Find where the given text appears and provide that cell's center as [x, y] coordinate. 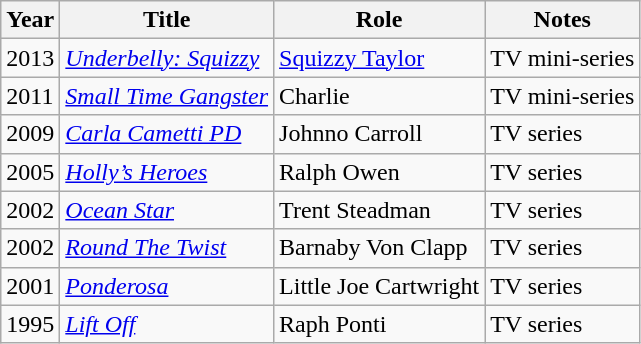
2009 [30, 134]
Raph Ponti [380, 324]
Title [167, 20]
2013 [30, 58]
Squizzy Taylor [380, 58]
Small Time Gangster [167, 96]
Charlie [380, 96]
Ocean Star [167, 210]
2001 [30, 286]
Role [380, 20]
Round The Twist [167, 248]
1995 [30, 324]
2005 [30, 172]
Lift Off [167, 324]
Trent Steadman [380, 210]
Little Joe Cartwright [380, 286]
Year [30, 20]
Barnaby Von Clapp [380, 248]
Holly’s Heroes [167, 172]
Ponderosa [167, 286]
Carla Cametti PD [167, 134]
Ralph Owen [380, 172]
2011 [30, 96]
Underbelly: Squizzy [167, 58]
Johnno Carroll [380, 134]
Notes [562, 20]
